Output the [X, Y] coordinate of the center of the cell containing the given text.  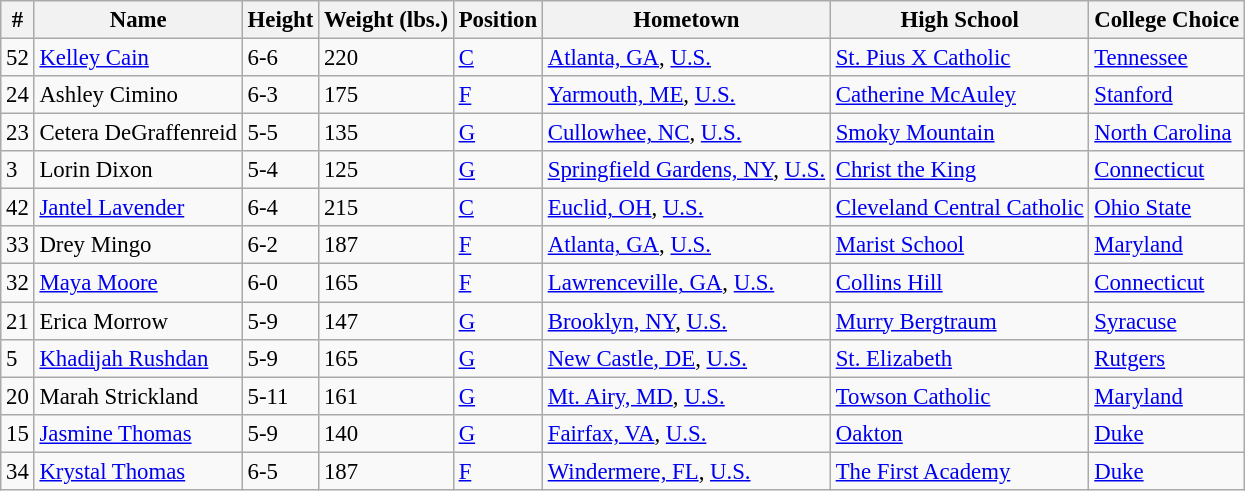
215 [386, 208]
Ashley Cimino [138, 95]
Euclid, OH, U.S. [686, 208]
Cetera DeGraffenreid [138, 133]
Lorin Dixon [138, 170]
Oakton [960, 433]
Height [280, 20]
6-4 [280, 208]
220 [386, 58]
Marah Strickland [138, 396]
5-4 [280, 170]
Yarmouth, ME, U.S. [686, 95]
125 [386, 170]
6-2 [280, 245]
135 [386, 133]
Lawrenceville, GA, U.S. [686, 283]
Hometown [686, 20]
5 [18, 358]
Smoky Mountain [960, 133]
College Choice [1166, 20]
20 [18, 396]
32 [18, 283]
Springfield Gardens, NY, U.S. [686, 170]
# [18, 20]
Collins Hill [960, 283]
34 [18, 471]
Drey Mingo [138, 245]
Mt. Airy, MD, U.S. [686, 396]
Christ the King [960, 170]
The First Academy [960, 471]
High School [960, 20]
161 [386, 396]
North Carolina [1166, 133]
6-0 [280, 283]
Cullowhee, NC, U.S. [686, 133]
140 [386, 433]
Ohio State [1166, 208]
6-6 [280, 58]
Rutgers [1166, 358]
Marist School [960, 245]
6-5 [280, 471]
Tennessee [1166, 58]
Syracuse [1166, 321]
3 [18, 170]
Kelley Cain [138, 58]
Cleveland Central Catholic [960, 208]
5-5 [280, 133]
5-11 [280, 396]
147 [386, 321]
Fairfax, VA, U.S. [686, 433]
Jasmine Thomas [138, 433]
Catherine McAuley [960, 95]
Towson Catholic [960, 396]
33 [18, 245]
Murry Bergtraum [960, 321]
Khadijah Rushdan [138, 358]
Stanford [1166, 95]
Jantel Lavender [138, 208]
Weight (lbs.) [386, 20]
Windermere, FL, U.S. [686, 471]
Erica Morrow [138, 321]
175 [386, 95]
21 [18, 321]
24 [18, 95]
Maya Moore [138, 283]
Name [138, 20]
23 [18, 133]
Krystal Thomas [138, 471]
Brooklyn, NY, U.S. [686, 321]
St. Elizabeth [960, 358]
42 [18, 208]
6-3 [280, 95]
New Castle, DE, U.S. [686, 358]
52 [18, 58]
15 [18, 433]
Position [498, 20]
St. Pius X Catholic [960, 58]
